From the cell containing the given text, extract its center point as [X, Y] coordinate. 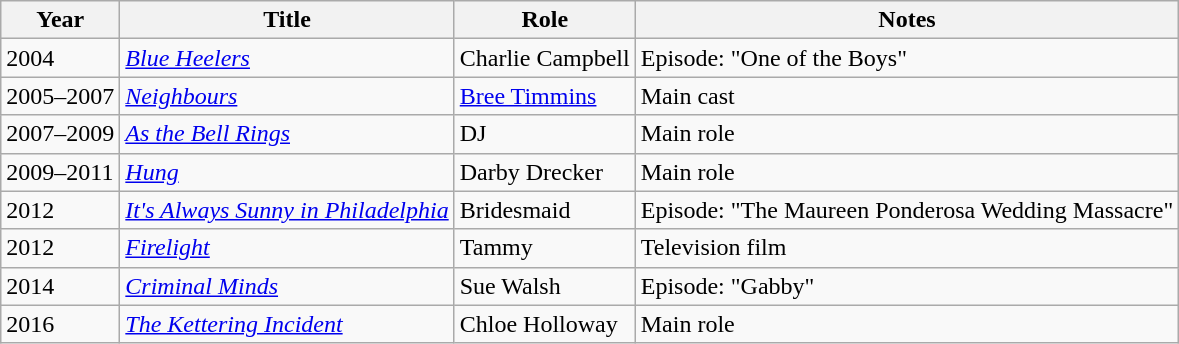
2009–2011 [60, 172]
Role [544, 20]
Episode: "One of the Boys" [906, 58]
Bridesmaid [544, 210]
2014 [60, 286]
Firelight [287, 248]
DJ [544, 134]
Tammy [544, 248]
Darby Drecker [544, 172]
Sue Walsh [544, 286]
Hung [287, 172]
It's Always Sunny in Philadelphia [287, 210]
Year [60, 20]
2004 [60, 58]
Blue Heelers [287, 58]
2007–2009 [60, 134]
Criminal Minds [287, 286]
Bree Timmins [544, 96]
Charlie Campbell [544, 58]
Title [287, 20]
The Kettering Incident [287, 324]
As the Bell Rings [287, 134]
Episode: "The Maureen Ponderosa Wedding Massacre" [906, 210]
Notes [906, 20]
Television film [906, 248]
Episode: "Gabby" [906, 286]
2005–2007 [60, 96]
Main cast [906, 96]
Neighbours [287, 96]
2016 [60, 324]
Chloe Holloway [544, 324]
